Return (x, y) of the center of cell containing provided text 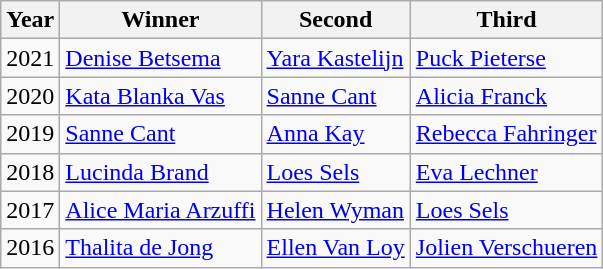
Eva Lechner (506, 172)
2021 (30, 58)
Kata Blanka Vas (160, 96)
Rebecca Fahringer (506, 134)
2019 (30, 134)
2017 (30, 210)
Second (336, 20)
Winner (160, 20)
Lucinda Brand (160, 172)
Alice Maria Arzuffi (160, 210)
Anna Kay (336, 134)
Helen Wyman (336, 210)
Yara Kastelijn (336, 58)
2018 (30, 172)
2016 (30, 248)
Puck Pieterse (506, 58)
Third (506, 20)
Denise Betsema (160, 58)
Year (30, 20)
Thalita de Jong (160, 248)
Ellen Van Loy (336, 248)
Alicia Franck (506, 96)
Jolien Verschueren (506, 248)
2020 (30, 96)
